Identify which cell holds the provided text, then report its (x, y) central coordinate. 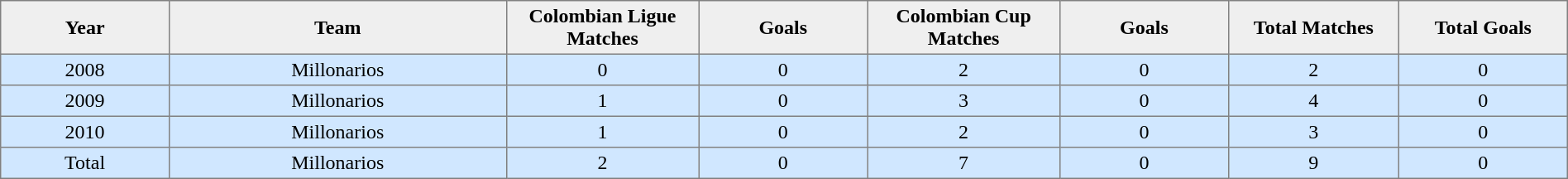
Total (85, 163)
2009 (85, 101)
Total Matches (1313, 27)
2010 (85, 132)
Colombian Ligue Matches (602, 27)
Total Goals (1483, 27)
Team (337, 27)
7 (964, 163)
9 (1313, 163)
2008 (85, 70)
Year (85, 27)
4 (1313, 101)
Colombian Cup Matches (964, 27)
